Scan for the cell matching the given text and deliver its [x, y] coordinate at center. 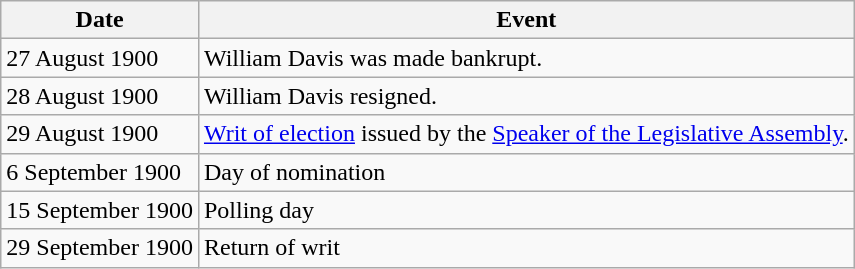
Event [526, 20]
Writ of election issued by the Speaker of the Legislative Assembly. [526, 134]
27 August 1900 [100, 58]
15 September 1900 [100, 210]
William Davis resigned. [526, 96]
28 August 1900 [100, 96]
William Davis was made bankrupt. [526, 58]
Date [100, 20]
Day of nomination [526, 172]
6 September 1900 [100, 172]
29 September 1900 [100, 248]
29 August 1900 [100, 134]
Return of writ [526, 248]
Polling day [526, 210]
